Provide the [x, y] coordinate of the cell's center where the given text is located.  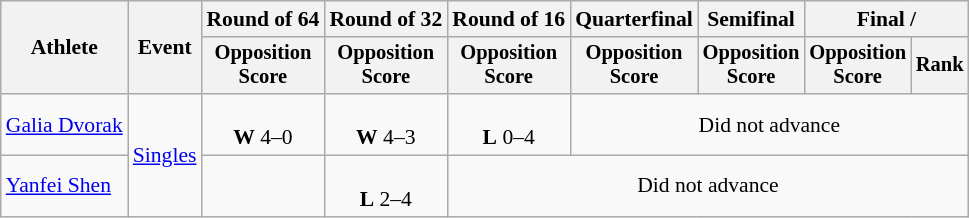
L 0–4 [508, 124]
W 4–3 [386, 124]
Round of 16 [508, 19]
L 2–4 [386, 186]
Event [165, 48]
Round of 32 [386, 19]
Final / [886, 19]
Singles [165, 155]
Round of 64 [262, 19]
W 4–0 [262, 124]
Galia Dvorak [64, 124]
Semifinal [752, 19]
Yanfei Shen [64, 186]
Athlete [64, 48]
Quarterfinal [634, 19]
Rank [940, 66]
